Determine the [x, y] coordinate at the center of the cell enclosing the given text.  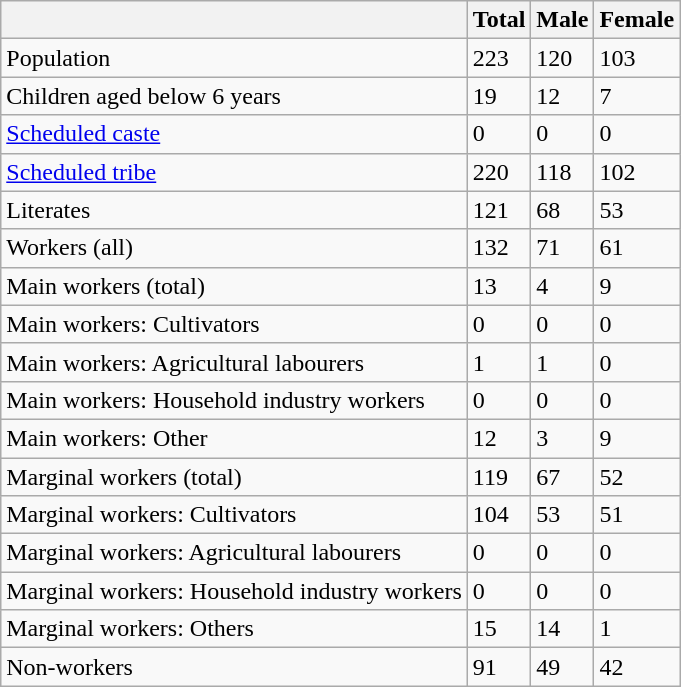
67 [562, 477]
Non-workers [234, 667]
121 [499, 210]
102 [637, 172]
Male [562, 20]
118 [562, 172]
223 [499, 58]
52 [637, 477]
Literates [234, 210]
Marginal workers: Cultivators [234, 515]
14 [562, 629]
132 [499, 248]
49 [562, 667]
Children aged below 6 years [234, 96]
91 [499, 667]
42 [637, 667]
3 [562, 438]
71 [562, 248]
68 [562, 210]
Marginal workers: Agricultural labourers [234, 553]
Marginal workers: Others [234, 629]
61 [637, 248]
Workers (all) [234, 248]
220 [499, 172]
15 [499, 629]
13 [499, 286]
Female [637, 20]
Main workers: Other [234, 438]
19 [499, 96]
7 [637, 96]
Main workers: Agricultural labourers [234, 362]
Main workers: Cultivators [234, 324]
Total [499, 20]
120 [562, 58]
Marginal workers (total) [234, 477]
Main workers (total) [234, 286]
119 [499, 477]
Scheduled tribe [234, 172]
51 [637, 515]
4 [562, 286]
103 [637, 58]
Main workers: Household industry workers [234, 400]
104 [499, 515]
Population [234, 58]
Marginal workers: Household industry workers [234, 591]
Scheduled caste [234, 134]
